Detect which cell encompasses the target text, then output its (x, y) center coordinate. 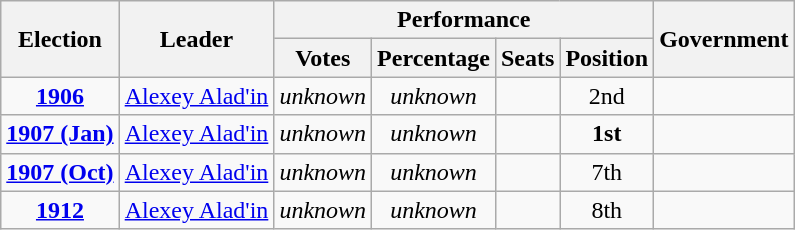
8th (607, 210)
1906 (60, 96)
Seats (527, 58)
Leader (196, 39)
1907 (Jan) (60, 134)
7th (607, 172)
Votes (323, 58)
Government (724, 39)
1st (607, 134)
Performance (464, 20)
Election (60, 39)
1912 (60, 210)
Percentage (434, 58)
Position (607, 58)
2nd (607, 96)
1907 (Oct) (60, 172)
